Provide the [x, y] coordinate of the cell's center where the given text is located.  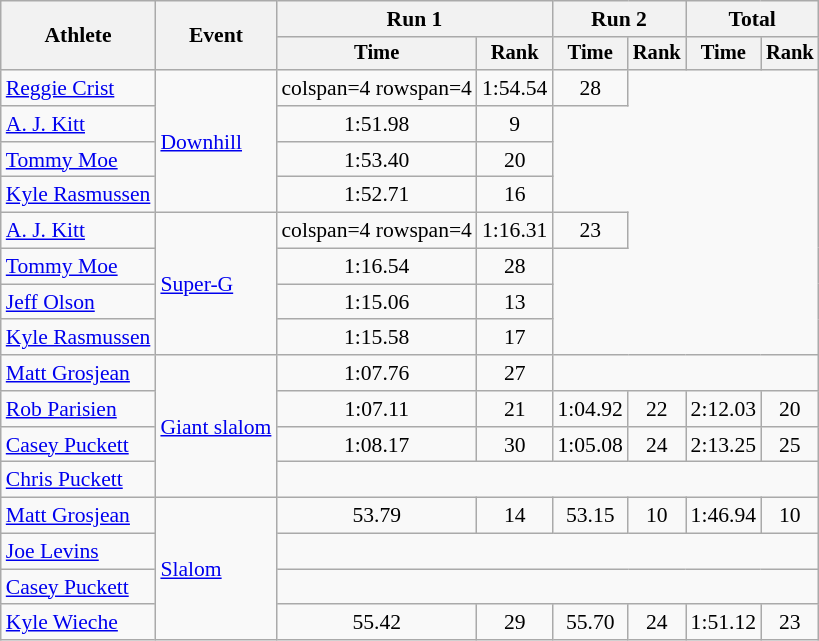
29 [514, 623]
21 [514, 409]
1:53.40 [376, 160]
2:13.25 [724, 445]
Kyle Wieche [78, 623]
Super-G [216, 284]
27 [514, 373]
Jeff Olson [78, 302]
1:16.31 [514, 231]
30 [514, 445]
1:07.11 [376, 409]
Joe Levins [78, 552]
1:04.92 [590, 409]
53.79 [376, 516]
1:51.12 [724, 623]
Run 1 [414, 19]
16 [514, 195]
1:46.94 [724, 516]
Event [216, 36]
1:51.98 [376, 124]
1:07.76 [376, 373]
53.15 [590, 516]
1:15.58 [376, 338]
Reggie Crist [78, 88]
55.70 [590, 623]
1:15.06 [376, 302]
Athlete [78, 36]
Run 2 [618, 19]
55.42 [376, 623]
Rob Parisien [78, 409]
1:05.08 [590, 445]
13 [514, 302]
Giant slalom [216, 426]
17 [514, 338]
2:12.03 [724, 409]
9 [514, 124]
Total [752, 19]
1:08.17 [376, 445]
22 [657, 409]
1:16.54 [376, 267]
1:54.54 [514, 88]
1:52.71 [376, 195]
14 [514, 516]
Slalom [216, 569]
Chris Puckett [78, 480]
Downhill [216, 141]
25 [790, 445]
